Output the (x, y) coordinate of the center of the cell containing the given text.  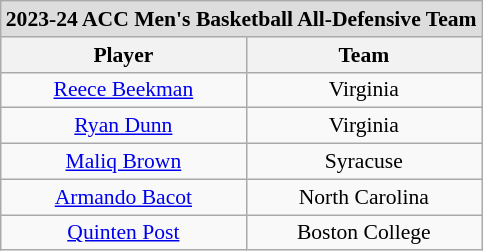
Quinten Post (124, 233)
North Carolina (364, 197)
Maliq Brown (124, 162)
Boston College (364, 233)
Syracuse (364, 162)
Ryan Dunn (124, 126)
Player (124, 55)
Armando Bacot (124, 197)
Team (364, 55)
2023-24 ACC Men's Basketball All-Defensive Team (242, 19)
Reece Beekman (124, 90)
